Identify which cell holds the provided text, then report its [x, y] central coordinate. 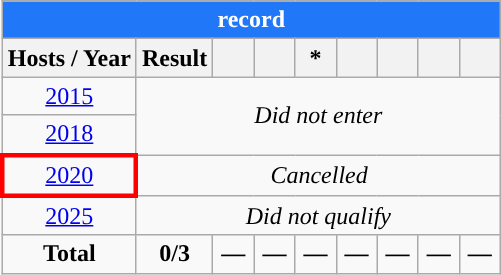
Total [69, 254]
Cancelled [318, 174]
Hosts / Year [69, 58]
Did not enter [318, 116]
2020 [69, 174]
record [251, 20]
2018 [69, 135]
0/3 [174, 254]
Did not qualify [318, 216]
Result [174, 58]
2025 [69, 216]
* [316, 58]
2015 [69, 96]
